Find where the given text appears and provide that cell's center as (x, y) coordinate. 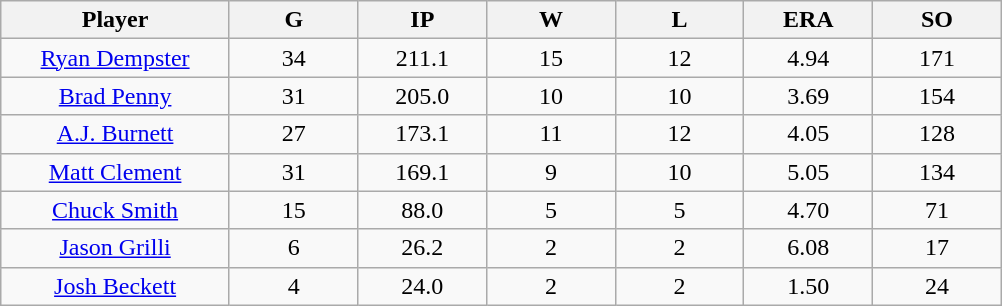
Jason Grilli (116, 248)
6 (294, 248)
34 (294, 58)
24 (938, 286)
Player (116, 20)
W (552, 20)
Josh Beckett (116, 286)
17 (938, 248)
11 (552, 134)
1.50 (808, 286)
IP (422, 20)
SO (938, 20)
4 (294, 286)
L (680, 20)
5.05 (808, 172)
171 (938, 58)
ERA (808, 20)
Brad Penny (116, 96)
Chuck Smith (116, 210)
173.1 (422, 134)
4.05 (808, 134)
4.70 (808, 210)
9 (552, 172)
24.0 (422, 286)
88.0 (422, 210)
211.1 (422, 58)
G (294, 20)
134 (938, 172)
A.J. Burnett (116, 134)
26.2 (422, 248)
205.0 (422, 96)
Ryan Dempster (116, 58)
Matt Clement (116, 172)
27 (294, 134)
6.08 (808, 248)
3.69 (808, 96)
154 (938, 96)
128 (938, 134)
169.1 (422, 172)
4.94 (808, 58)
71 (938, 210)
